Locate the cell with the specified text and output its (x, y) center coordinate. 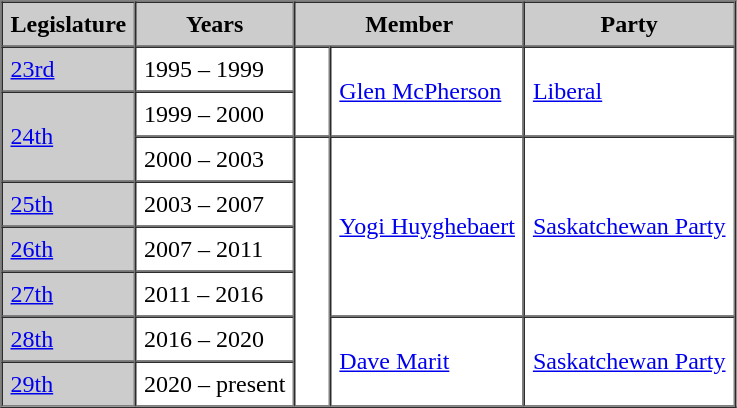
Years (214, 24)
28th (69, 338)
2011 – 2016 (214, 294)
Member (409, 24)
2016 – 2020 (214, 338)
Dave Marit (427, 361)
Liberal (630, 91)
Party (630, 24)
26th (69, 248)
2000 – 2003 (214, 158)
23rd (69, 68)
29th (69, 384)
2007 – 2011 (214, 248)
1999 – 2000 (214, 114)
27th (69, 294)
1995 – 1999 (214, 68)
24th (69, 137)
Glen McPherson (427, 91)
2020 – present (214, 384)
2003 – 2007 (214, 204)
Legislature (69, 24)
Yogi Huyghebaert (427, 226)
25th (69, 204)
